Capture the cell that displays the provided text and extract its (X, Y) central coordinate. 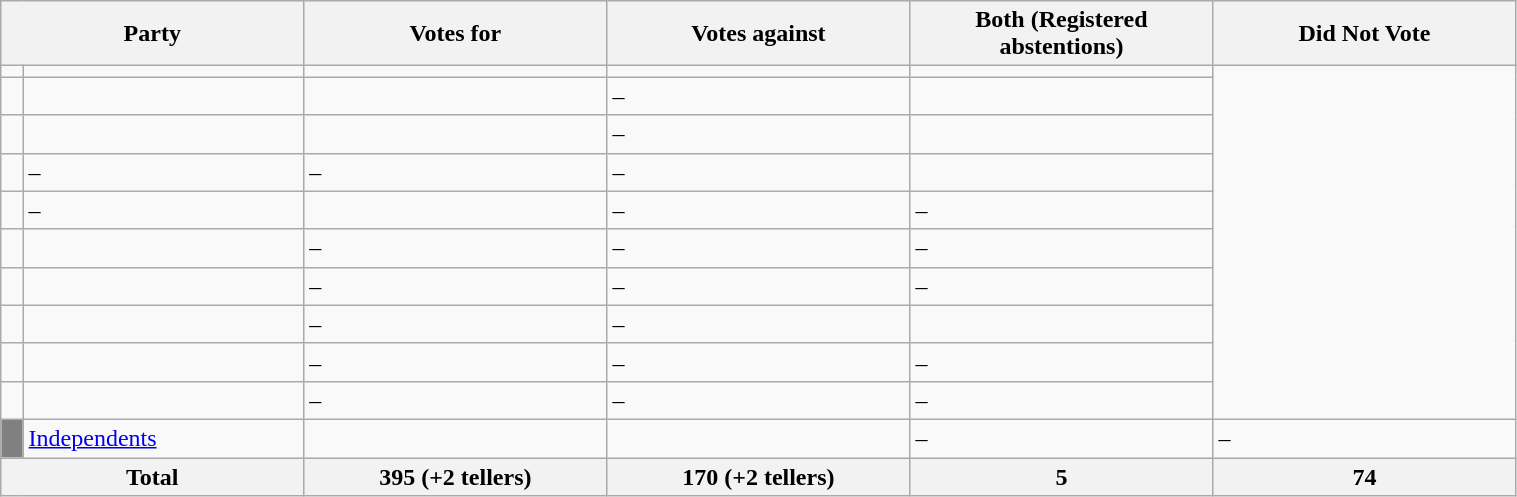
Party (152, 34)
395 (+2 tellers) (456, 477)
Total (152, 477)
Both (Registered abstentions) (1062, 34)
170 (+2 tellers) (758, 477)
5 (1062, 477)
Votes for (456, 34)
74 (1364, 477)
Votes against (758, 34)
Independents (164, 438)
Did Not Vote (1364, 34)
